Capture the cell that displays the provided text and extract its (X, Y) central coordinate. 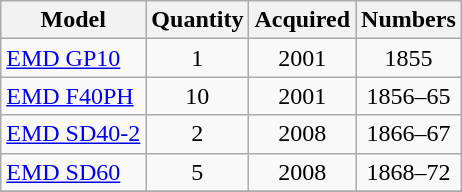
10 (198, 96)
1856–65 (409, 96)
Quantity (198, 20)
Numbers (409, 20)
Model (74, 20)
5 (198, 172)
1868–72 (409, 172)
1855 (409, 58)
Acquired (302, 20)
1 (198, 58)
EMD F40PH (74, 96)
2 (198, 134)
1866–67 (409, 134)
EMD SD60 (74, 172)
EMD SD40-2 (74, 134)
EMD GP10 (74, 58)
